Extract the (X, Y) coordinate from the center of the cell holding the provided text.  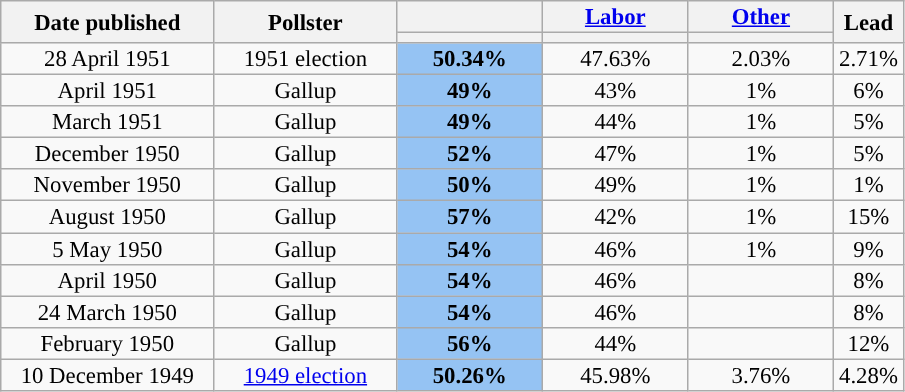
March 1951 (108, 122)
5 May 1950 (108, 249)
28 April 1951 (108, 59)
15% (868, 217)
December 1950 (108, 154)
Lead (868, 22)
2.03% (761, 59)
50.34% (470, 59)
43% (616, 91)
56% (470, 343)
Date published (108, 22)
47% (616, 154)
52% (470, 154)
1949 election (306, 375)
2.71% (868, 59)
47.63% (616, 59)
45.98% (616, 375)
57% (470, 217)
42% (616, 217)
6% (868, 91)
Labor (616, 17)
24 March 1950 (108, 312)
February 1950 (108, 343)
August 1950 (108, 217)
10 December 1949 (108, 375)
12% (868, 343)
4.28% (868, 375)
November 1950 (108, 186)
50.26% (470, 375)
Pollster (306, 22)
1951 election (306, 59)
Other (761, 17)
April 1950 (108, 280)
50% (470, 186)
April 1951 (108, 91)
9% (868, 249)
3.76% (761, 375)
